Capture the cell that displays the provided text and extract its (x, y) central coordinate. 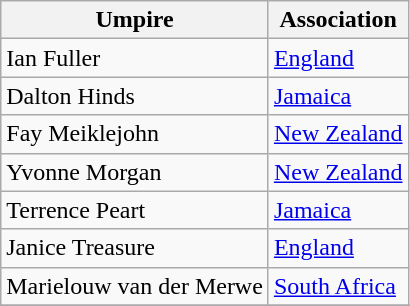
Janice Treasure (135, 248)
Marielouw van der Merwe (135, 286)
Fay Meiklejohn (135, 134)
Ian Fuller (135, 58)
Dalton Hinds (135, 96)
Umpire (135, 20)
Yvonne Morgan (135, 172)
Association (338, 20)
Terrence Peart (135, 210)
South Africa (338, 286)
